Extract the (X, Y) coordinate from the center of the cell holding the provided text.  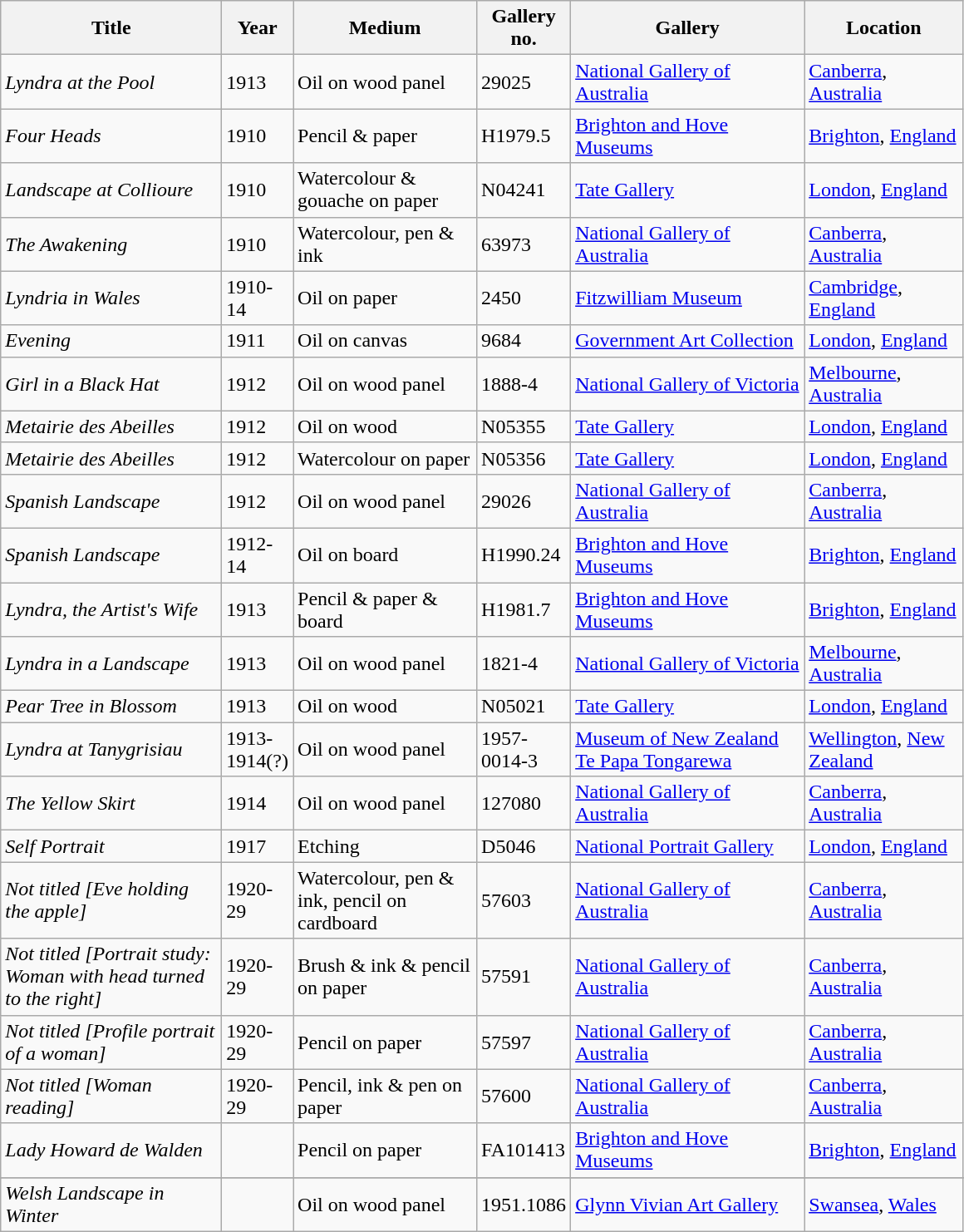
Evening (111, 341)
57600 (524, 1096)
Lyndra in a Landscape (111, 663)
57597 (524, 1042)
Fitzwilliam Museum (688, 298)
FA101413 (524, 1151)
1888-4 (524, 384)
Year (258, 28)
Brush & ink & pencil on paper (386, 977)
Watercolour & gouache on paper (386, 190)
Pencil, ink & pen on paper (386, 1096)
Lady Howard de Walden (111, 1151)
1917 (258, 846)
H1981.7 (524, 609)
Museum of New Zealand Te Papa Tongarewa (688, 750)
Lyndra, the Artist's Wife (111, 609)
1913-1914(?) (258, 750)
Oil on paper (386, 298)
57603 (524, 900)
Pencil & paper (386, 136)
Wellington, New Zealand (884, 750)
National Portrait Gallery (688, 846)
Watercolour on paper (386, 458)
Girl in a Black Hat (111, 384)
The Yellow Skirt (111, 803)
1951.1086 (524, 1204)
1911 (258, 341)
Four Heads (111, 136)
9684 (524, 341)
H1990.24 (524, 555)
H1979.5 (524, 136)
N05356 (524, 458)
Not titled [Woman reading] (111, 1096)
The Awakening (111, 244)
Swansea, Wales (884, 1204)
Gallery no. (524, 28)
Welsh Landscape in Winter (111, 1204)
Oil on canvas (386, 341)
Oil on board (386, 555)
Glynn Vivian Art Gallery (688, 1204)
Medium (386, 28)
Lyndria in Wales (111, 298)
1910-14 (258, 298)
29025 (524, 81)
1957-0014-3 (524, 750)
D5046 (524, 846)
1821-4 (524, 663)
57591 (524, 977)
Title (111, 28)
Government Art Collection (688, 341)
Lyndra at Tanygrisiau (111, 750)
Pear Tree in Blossom (111, 707)
N05355 (524, 426)
127080 (524, 803)
1912-14 (258, 555)
Not titled [Portrait study: Woman with head turned to the right] (111, 977)
63973 (524, 244)
2450 (524, 298)
Watercolour, pen & ink (386, 244)
N04241 (524, 190)
Lyndra at the Pool (111, 81)
Cambridge, England (884, 298)
Watercolour, pen & ink, pencil on cardboard (386, 900)
Self Portrait (111, 846)
29026 (524, 500)
Gallery (688, 28)
Location (884, 28)
1914 (258, 803)
N05021 (524, 707)
Not titled [Profile portrait of a woman] (111, 1042)
Not titled [Eve holding the apple] (111, 900)
Etching (386, 846)
Landscape at Collioure (111, 190)
Pencil & paper & board (386, 609)
